Search for the cell housing the specified text and yield its [x, y] center coordinate. 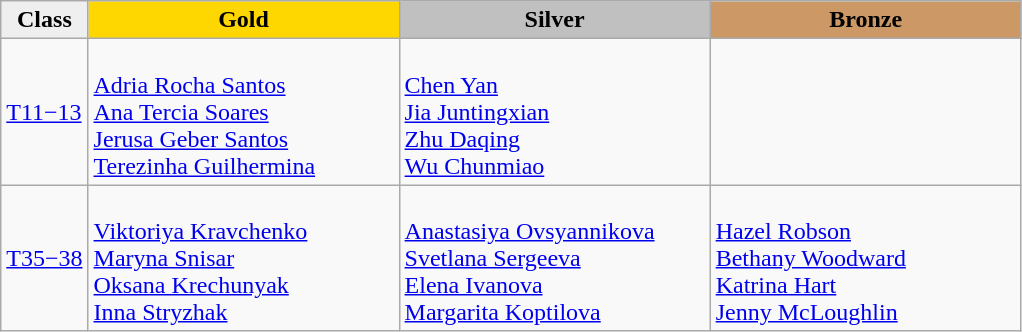
Bronze [866, 20]
Adria Rocha SantosAna Tercia SoaresJerusa Geber SantosTerezinha Guilhermina [244, 112]
Class [44, 20]
Gold [244, 20]
Hazel RobsonBethany WoodwardKatrina HartJenny McLoughlin [866, 258]
Anastasiya OvsyannikovaSvetlana SergeevaElena IvanovaMargarita Koptilova [554, 258]
T35−38 [44, 258]
Viktoriya KravchenkoMaryna SnisarOksana KrechunyakInna Stryzhak [244, 258]
T11−13 [44, 112]
Chen YanJia JuntingxianZhu DaqingWu Chunmiao [554, 112]
Silver [554, 20]
